Return (X, Y) of the center of cell containing provided text 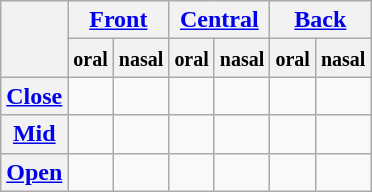
Back (320, 20)
Front (118, 20)
Mid (34, 134)
Open (34, 172)
Close (34, 96)
Central (220, 20)
